Extract the [X, Y] coordinate from the center of the cell holding the provided text.  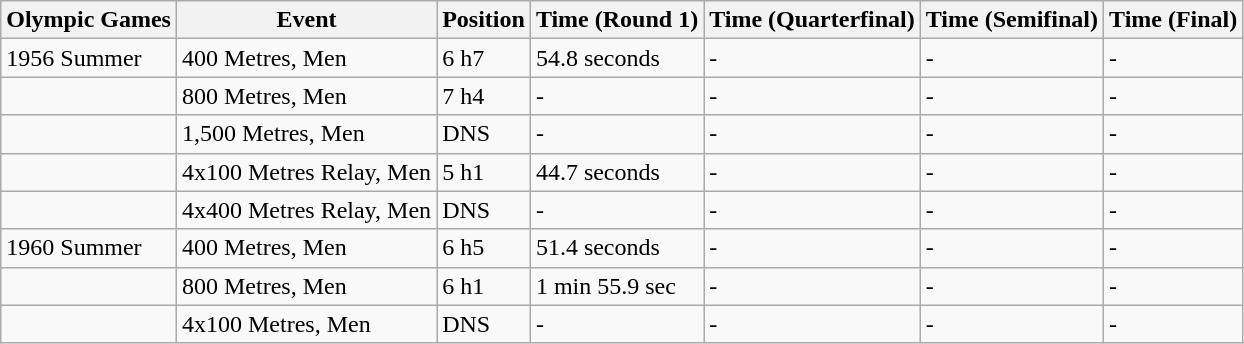
Event [306, 20]
6 h7 [484, 58]
4x400 Metres Relay, Men [306, 210]
1960 Summer [89, 248]
4x100 Metres Relay, Men [306, 172]
Time (Quarterfinal) [812, 20]
6 h1 [484, 286]
44.7 seconds [616, 172]
Position [484, 20]
Time (Round 1) [616, 20]
4x100 Metres, Men [306, 324]
6 h5 [484, 248]
Time (Final) [1174, 20]
51.4 seconds [616, 248]
1,500 Metres, Men [306, 134]
54.8 seconds [616, 58]
Time (Semifinal) [1012, 20]
5 h1 [484, 172]
Olympic Games [89, 20]
1 min 55.9 sec [616, 286]
7 h4 [484, 96]
1956 Summer [89, 58]
